Return the [x, y] coordinate for the center point of the cell that contains the specified text.  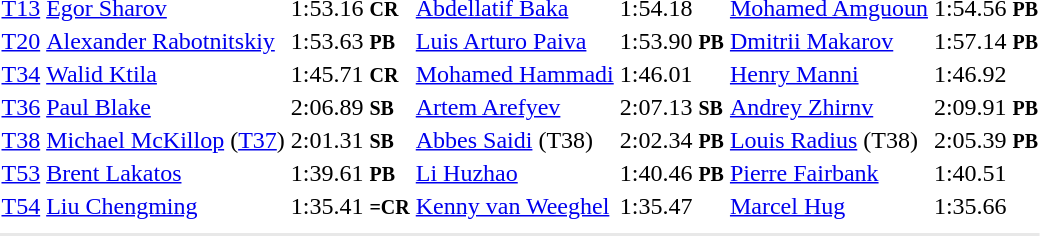
1:35.41 =CR [350, 206]
Paul Blake [166, 107]
Artem Arefyev [514, 107]
1:40.46 PB [672, 173]
Michael McKillop (T37) [166, 140]
Abbes Saidi (T38) [514, 140]
Andrey Zhirnv [828, 107]
2:09.91 PB [986, 107]
T34 [21, 74]
Walid Ktila [166, 74]
Dmitrii Makarov [828, 41]
1:46.01 [672, 74]
T36 [21, 107]
2:02.34 PB [672, 140]
1:35.66 [986, 206]
1:46.92 [986, 74]
Marcel Hug [828, 206]
Kenny van Weeghel [514, 206]
1:53.90 PB [672, 41]
2:06.89 SB [350, 107]
T54 [21, 206]
2:05.39 PB [986, 140]
2:07.13 SB [672, 107]
Louis Radius (T38) [828, 140]
Luis Arturo Paiva [514, 41]
1:39.61 PB [350, 173]
2:01.31 SB [350, 140]
Pierre Fairbank [828, 173]
Henry Manni [828, 74]
1:53.63 PB [350, 41]
T20 [21, 41]
Mohamed Hammadi [514, 74]
T53 [21, 173]
Liu Chengming [166, 206]
Li Huzhao [514, 173]
Alexander Rabotnitskiy [166, 41]
T38 [21, 140]
1:57.14 PB [986, 41]
1:40.51 [986, 173]
1:35.47 [672, 206]
1:45.71 CR [350, 74]
Brent Lakatos [166, 173]
